Determine the [X, Y] coordinate at the center of the cell enclosing the given text.  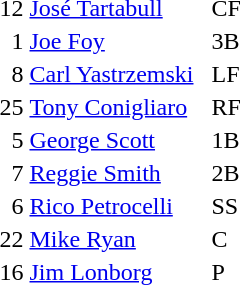
Mike Ryan [118, 239]
Joe Foy [118, 41]
George Scott [118, 140]
Rico Petrocelli [118, 206]
Carl Yastrzemski [118, 74]
Tony Conigliaro [118, 107]
Reggie Smith [118, 173]
